Detect which cell encompasses the target text, then output its [X, Y] center coordinate. 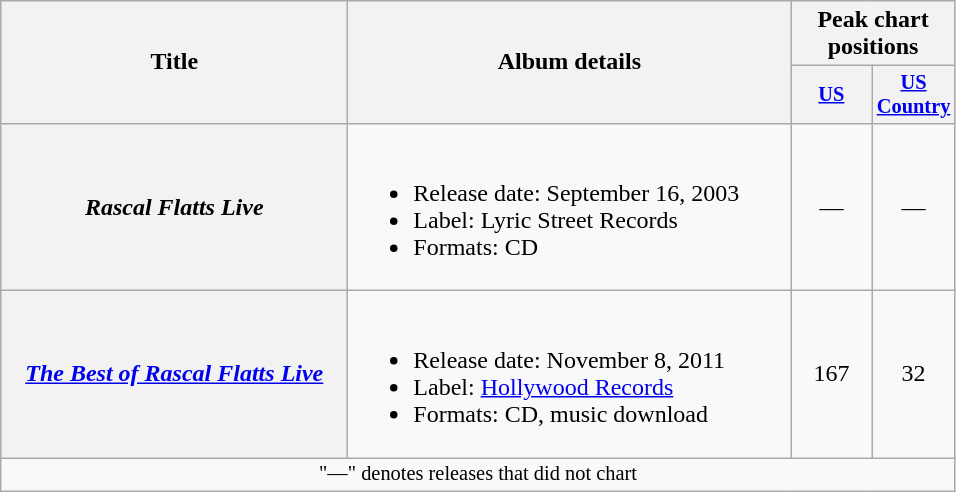
Album details [570, 62]
32 [914, 374]
Rascal Flatts Live [174, 206]
Peak chartpositions [873, 34]
The Best of Rascal Flatts Live [174, 374]
"—" denotes releases that did not chart [478, 475]
Title [174, 62]
US Country [914, 95]
167 [832, 374]
Release date: September 16, 2003Label: Lyric Street RecordsFormats: CD [570, 206]
Release date: November 8, 2011Label: Hollywood RecordsFormats: CD, music download [570, 374]
US [832, 95]
